Scan for the cell matching the given text and deliver its (x, y) coordinate at center. 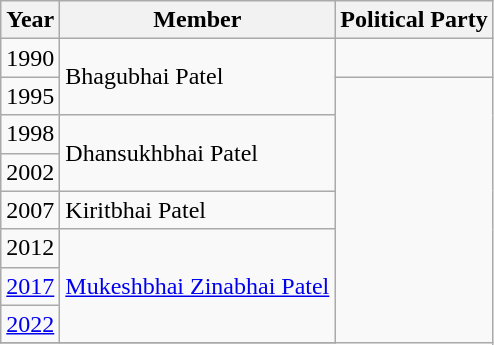
Kiritbhai Patel (198, 210)
1990 (30, 58)
Mukeshbhai Zinabhai Patel (198, 286)
Political Party (414, 20)
Dhansukhbhai Patel (198, 153)
Year (30, 20)
2012 (30, 248)
Bhagubhai Patel (198, 77)
Member (198, 20)
2007 (30, 210)
2017 (30, 286)
2022 (30, 324)
1998 (30, 134)
1995 (30, 96)
2002 (30, 172)
